Capture the cell that displays the provided text and extract its [X, Y] central coordinate. 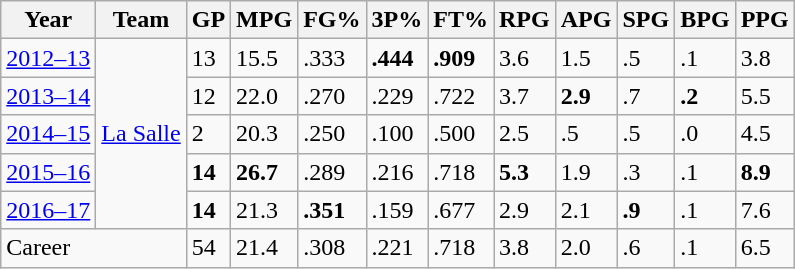
2012–13 [48, 58]
APG [586, 20]
2015–16 [48, 172]
2013–14 [48, 96]
.722 [461, 96]
.0 [705, 134]
.351 [332, 210]
3.7 [525, 96]
54 [208, 248]
13 [208, 58]
RPG [525, 20]
.229 [397, 96]
2.0 [586, 248]
6.5 [764, 248]
20.3 [264, 134]
8.9 [764, 172]
GP [208, 20]
.270 [332, 96]
FG% [332, 20]
4.5 [764, 134]
22.0 [264, 96]
2.1 [586, 210]
.100 [397, 134]
21.3 [264, 210]
La Salle [141, 134]
SPG [646, 20]
.308 [332, 248]
.2 [705, 96]
.7 [646, 96]
.909 [461, 58]
2014–15 [48, 134]
.333 [332, 58]
PPG [764, 20]
.216 [397, 172]
21.4 [264, 248]
Year [48, 20]
.3 [646, 172]
.289 [332, 172]
.250 [332, 134]
.6 [646, 248]
.444 [397, 58]
15.5 [264, 58]
1.9 [586, 172]
3.6 [525, 58]
5.3 [525, 172]
.500 [461, 134]
.159 [397, 210]
1.5 [586, 58]
3P% [397, 20]
.221 [397, 248]
2.5 [525, 134]
Career [94, 248]
Team [141, 20]
7.6 [764, 210]
.677 [461, 210]
MPG [264, 20]
BPG [705, 20]
FT% [461, 20]
2 [208, 134]
12 [208, 96]
.9 [646, 210]
26.7 [264, 172]
2016–17 [48, 210]
5.5 [764, 96]
